Search for the cell housing the specified text and yield its (x, y) center coordinate. 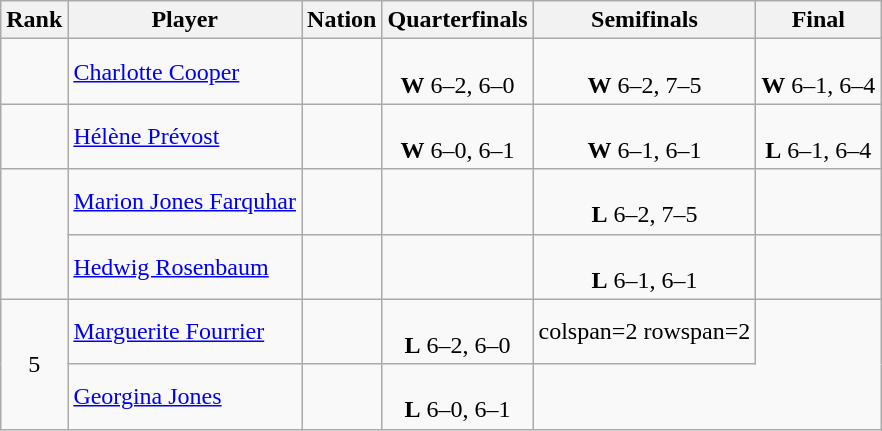
Semifinals (644, 20)
Hedwig Rosenbaum (185, 266)
W 6–0, 6–1 (458, 136)
colspan=2 rowspan=2 (644, 332)
W 6–2, 6–0 (458, 72)
Player (185, 20)
Nation (342, 20)
L 6–1, 6–4 (818, 136)
L 6–1, 6–1 (644, 266)
Quarterfinals (458, 20)
W 6–2, 7–5 (644, 72)
Georgina Jones (185, 396)
W 6–1, 6–4 (818, 72)
Charlotte Cooper (185, 72)
5 (34, 364)
L 6–0, 6–1 (458, 396)
L 6–2, 6–0 (458, 332)
Final (818, 20)
Rank (34, 20)
Marion Jones Farquhar (185, 202)
Marguerite Fourrier (185, 332)
Hélène Prévost (185, 136)
W 6–1, 6–1 (644, 136)
L 6–2, 7–5 (644, 202)
